Return the (x, y) coordinate for the center point of the cell that contains the specified text.  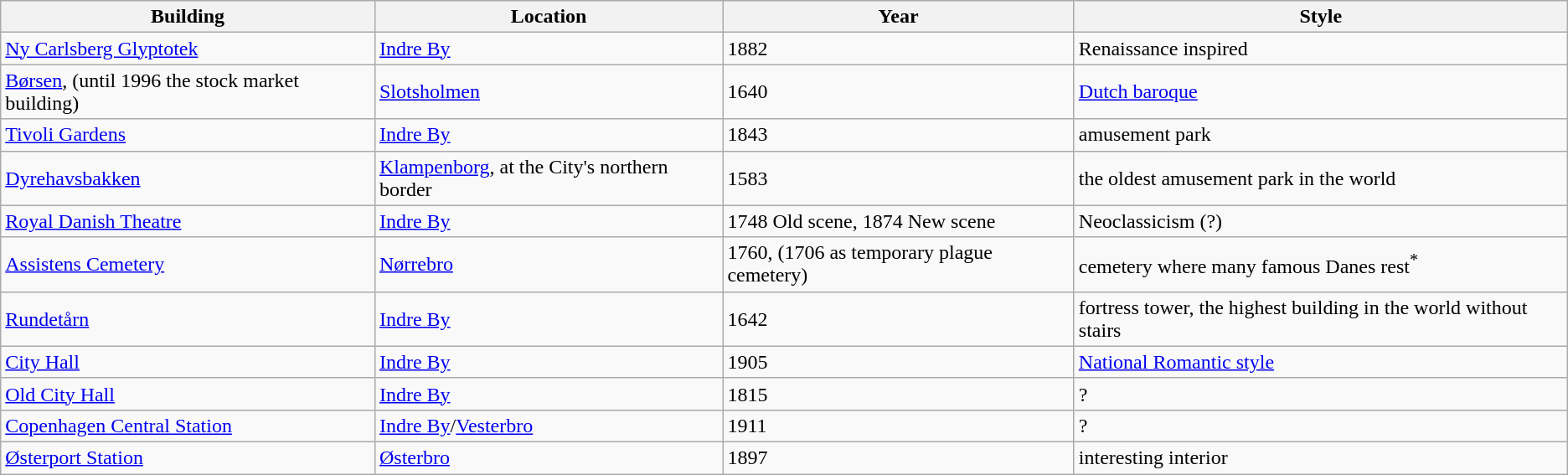
Indre By/Vesterbro (548, 426)
Østerport Station (188, 457)
Year (898, 17)
Old City Hall (188, 394)
Dyrehavsbakken (188, 178)
1642 (898, 318)
amusement park (1320, 135)
Assistens Cemetery (188, 265)
1897 (898, 457)
1905 (898, 362)
Neoclassicism (?) (1320, 221)
Nørrebro (548, 265)
Rundetårn (188, 318)
Ny Carlsberg Glyptotek (188, 49)
1882 (898, 49)
Østerbro (548, 457)
interesting interior (1320, 457)
National Romantic style (1320, 362)
Dutch baroque (1320, 92)
Building (188, 17)
City Hall (188, 362)
Location (548, 17)
Børsen, (until 1996 the stock market building) (188, 92)
Renaissance inspired (1320, 49)
Slotsholmen (548, 92)
1843 (898, 135)
1640 (898, 92)
1760, (1706 as temporary plague cemetery) (898, 265)
Royal Danish Theatre (188, 221)
Copenhagen Central Station (188, 426)
fortress tower, the highest building in the world without stairs (1320, 318)
1748 Old scene, 1874 New scene (898, 221)
1911 (898, 426)
cemetery where many famous Danes rest* (1320, 265)
1815 (898, 394)
Tivoli Gardens (188, 135)
the oldest amusement park in the world (1320, 178)
1583 (898, 178)
Klampenborg, at the City's northern border (548, 178)
Style (1320, 17)
